Scan for the cell matching the given text and deliver its (x, y) coordinate at center. 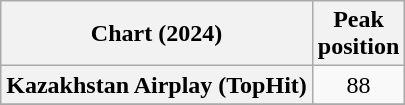
Chart (2024) (157, 34)
Peakposition (358, 34)
Kazakhstan Airplay (TopHit) (157, 85)
88 (358, 85)
